Detect which cell encompasses the target text, then output its [X, Y] center coordinate. 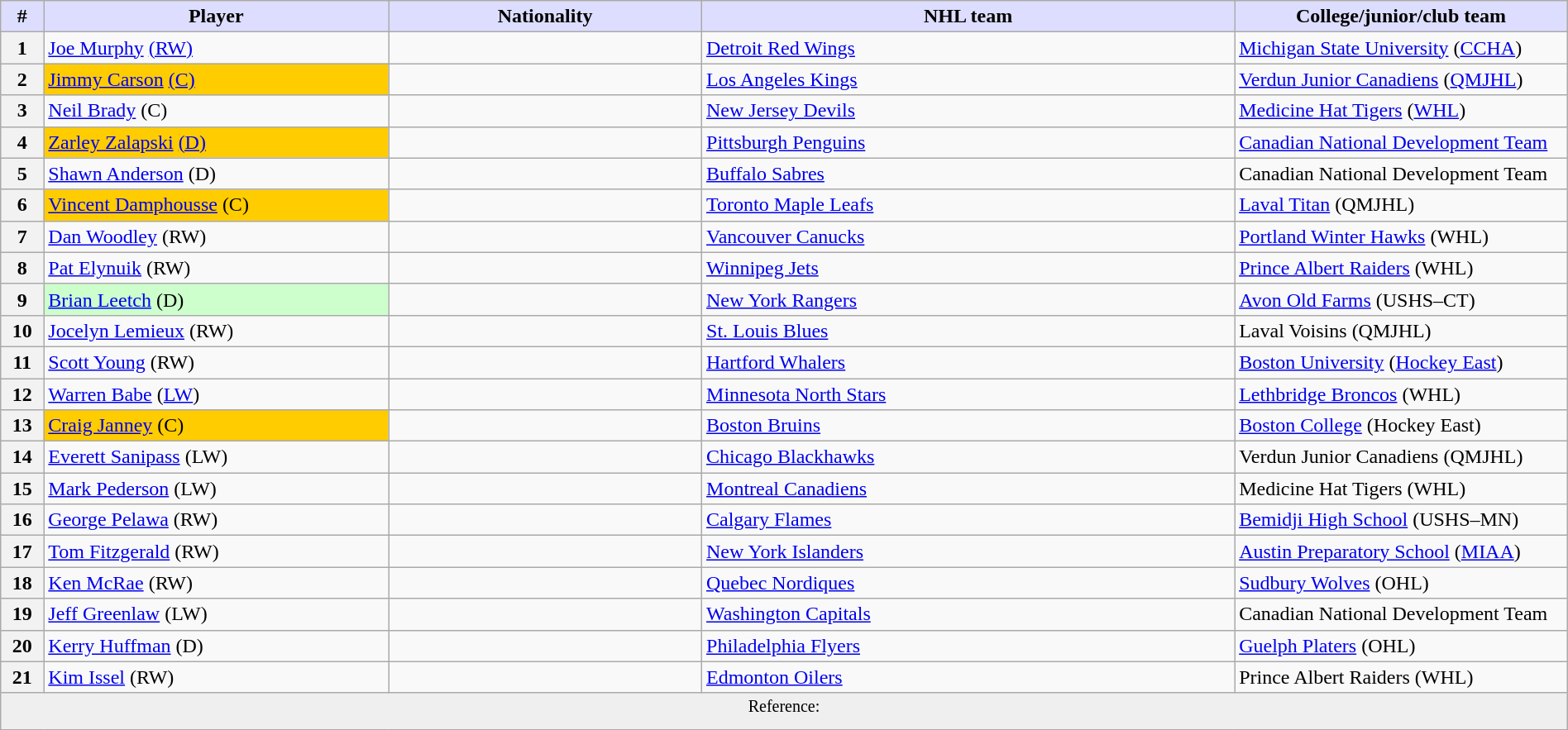
17 [22, 551]
Austin Preparatory School (MIAA) [1401, 551]
Kim Issel (RW) [217, 677]
14 [22, 457]
Philadelphia Flyers [968, 646]
Kerry Huffman (D) [217, 646]
Washington Capitals [968, 614]
4 [22, 142]
Warren Babe (LW) [217, 394]
3 [22, 111]
2 [22, 79]
8 [22, 268]
Ken McRae (RW) [217, 583]
Boston College (Hockey East) [1401, 426]
Player [217, 17]
18 [22, 583]
Craig Janney (C) [217, 426]
7 [22, 236]
Edmonton Oilers [968, 677]
Quebec Nordiques [968, 583]
Boston Bruins [968, 426]
Neil Brady (C) [217, 111]
Zarley Zalapski (D) [217, 142]
16 [22, 520]
Hartford Whalers [968, 362]
Laval Titan (QMJHL) [1401, 205]
Reference: [784, 711]
Laval Voisins (QMJHL) [1401, 331]
# [22, 17]
Scott Young (RW) [217, 362]
20 [22, 646]
Jimmy Carson (C) [217, 79]
Pittsburgh Penguins [968, 142]
21 [22, 677]
Brian Leetch (D) [217, 299]
Vancouver Canucks [968, 236]
Calgary Flames [968, 520]
11 [22, 362]
Jeff Greenlaw (LW) [217, 614]
Joe Murphy (RW) [217, 48]
1 [22, 48]
9 [22, 299]
College/junior/club team [1401, 17]
Everett Sanipass (LW) [217, 457]
Buffalo Sabres [968, 174]
New York Rangers [968, 299]
Bemidji High School (USHS–MN) [1401, 520]
Shawn Anderson (D) [217, 174]
Montreal Canadiens [968, 489]
Winnipeg Jets [968, 268]
NHL team [968, 17]
Guelph Platers (OHL) [1401, 646]
13 [22, 426]
Chicago Blackhawks [968, 457]
Dan Woodley (RW) [217, 236]
15 [22, 489]
Portland Winter Hawks (WHL) [1401, 236]
Mark Pederson (LW) [217, 489]
St. Louis Blues [968, 331]
Boston University (Hockey East) [1401, 362]
Jocelyn Lemieux (RW) [217, 331]
Avon Old Farms (USHS–CT) [1401, 299]
Toronto Maple Leafs [968, 205]
Michigan State University (CCHA) [1401, 48]
19 [22, 614]
Sudbury Wolves (OHL) [1401, 583]
Los Angeles Kings [968, 79]
6 [22, 205]
Nationality [546, 17]
Vincent Damphousse (C) [217, 205]
5 [22, 174]
Tom Fitzgerald (RW) [217, 551]
New Jersey Devils [968, 111]
Minnesota North Stars [968, 394]
Detroit Red Wings [968, 48]
10 [22, 331]
New York Islanders [968, 551]
Lethbridge Broncos (WHL) [1401, 394]
Pat Elynuik (RW) [217, 268]
George Pelawa (RW) [217, 520]
12 [22, 394]
